Output the (X, Y) coordinate of the center of the cell containing the given text.  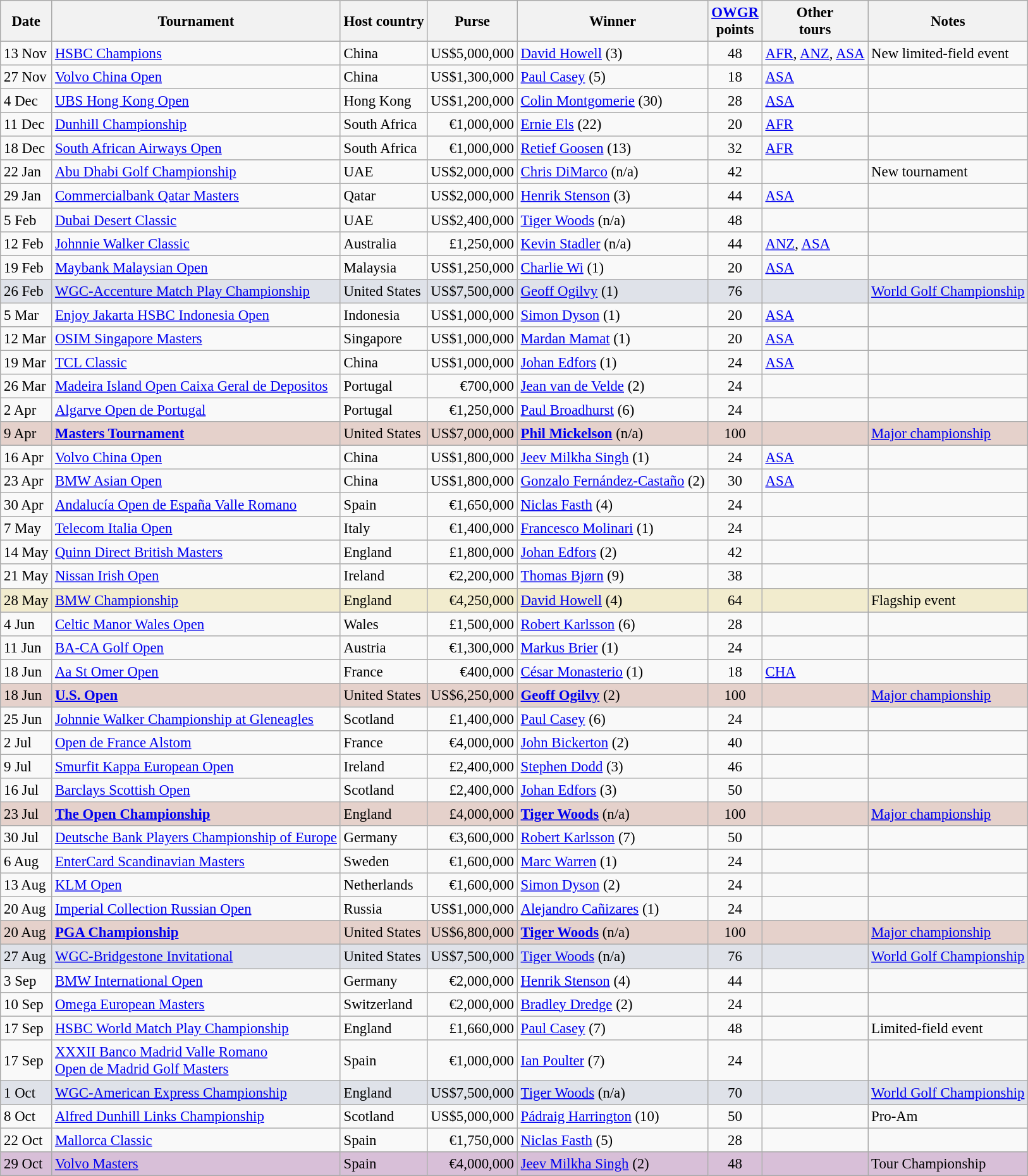
Gonzalo Fernández-Castaño (2) (613, 481)
Othertours (815, 21)
CHA (815, 671)
Paul Casey (5) (613, 77)
WGC-Accenture Match Play Championship (196, 291)
Alejandro Cañizares (1) (613, 909)
US$6,800,000 (472, 933)
64 (735, 600)
Notes (948, 21)
Austria (384, 647)
Charlie Wi (1) (613, 267)
Phil Mickelson (n/a) (613, 434)
Dunhill Championship (196, 125)
Malaysia (384, 267)
38 (735, 577)
€400,000 (472, 671)
€2,200,000 (472, 577)
Simon Dyson (1) (613, 315)
Johan Edfors (3) (613, 790)
Paul Broadhurst (6) (613, 410)
22 Oct (27, 1140)
2 Jul (27, 743)
14 May (27, 553)
BA-CA Golf Open (196, 647)
13 Aug (27, 885)
£1,660,000 (472, 1028)
John Bickerton (2) (613, 743)
28 May (27, 600)
HSBC World Match Play Championship (196, 1028)
21 May (27, 577)
US$1,200,000 (472, 101)
Paul Casey (6) (613, 719)
Abu Dhabi Golf Championship (196, 173)
Switzerland (384, 1004)
Robert Karlsson (7) (613, 838)
32 (735, 149)
1 Oct (27, 1093)
11 Dec (27, 125)
Maybank Malaysian Open (196, 267)
KLM Open (196, 885)
€700,000 (472, 386)
Pádraig Harrington (10) (613, 1117)
€1,650,000 (472, 505)
€1,250,000 (472, 410)
Chris DiMarco (n/a) (613, 173)
16 Apr (27, 458)
£1,800,000 (472, 553)
Stephen Dodd (3) (613, 766)
Singapore (384, 339)
Tournament (196, 21)
César Monasterio (1) (613, 671)
US$6,250,000 (472, 695)
Dubai Desert Classic (196, 220)
30 (735, 481)
PGA Championship (196, 933)
David Howell (3) (613, 54)
Volvo Masters (196, 1164)
Host country (384, 21)
AFR, ANZ, ASA (815, 54)
BMW International Open (196, 981)
4 Jun (27, 624)
Madeira Island Open Caixa Geral de Depositos (196, 386)
Mardan Mamat (1) (613, 339)
Barclays Scottish Open (196, 790)
11 Jun (27, 647)
The Open Championship (196, 814)
Italy (384, 529)
6 Aug (27, 862)
Netherlands (384, 885)
26 Feb (27, 291)
Geoff Ogilvy (1) (613, 291)
US$1,250,000 (472, 267)
Bradley Dredge (2) (613, 1004)
5 Feb (27, 220)
Colin Montgomerie (30) (613, 101)
New limited-field event (948, 54)
Omega European Masters (196, 1004)
€4,250,000 (472, 600)
€3,600,000 (472, 838)
UBS Hong Kong Open (196, 101)
8 Oct (27, 1117)
26 Mar (27, 386)
EnterCard Scandinavian Masters (196, 862)
Sweden (384, 862)
€1,750,000 (472, 1140)
HSBC Champions (196, 54)
U.S. Open (196, 695)
Aa St Omer Open (196, 671)
23 Apr (27, 481)
£1,400,000 (472, 719)
Simon Dyson (2) (613, 885)
TCL Classic (196, 362)
Quinn Direct British Masters (196, 553)
Jean van de Velde (2) (613, 386)
Paul Casey (7) (613, 1028)
40 (735, 743)
7 May (27, 529)
Johan Edfors (2) (613, 553)
19 Feb (27, 267)
Henrik Stenson (4) (613, 981)
Russia (384, 909)
Andalucía Open de España Valle Romano (196, 505)
OWGRpoints (735, 21)
New tournament (948, 173)
Niclas Fasth (5) (613, 1140)
David Howell (4) (613, 600)
70 (735, 1093)
ANZ, ASA (815, 243)
30 Jul (27, 838)
WGC-Bridgestone Invitational (196, 957)
19 Mar (27, 362)
5 Mar (27, 315)
South African Airways Open (196, 149)
Date (27, 21)
OSIM Singapore Masters (196, 339)
€1,300,000 (472, 647)
Henrik Stenson (3) (613, 196)
Ian Poulter (7) (613, 1060)
4 Dec (27, 101)
29 Jan (27, 196)
Retief Goosen (13) (613, 149)
Johnnie Walker Classic (196, 243)
US$1,300,000 (472, 77)
£1,250,000 (472, 243)
27 Aug (27, 957)
€1,400,000 (472, 529)
Ernie Els (22) (613, 125)
Australia (384, 243)
Johnnie Walker Championship at Gleneagles (196, 719)
US$2,400,000 (472, 220)
Thomas Bjørn (9) (613, 577)
46 (735, 766)
£1,500,000 (472, 624)
29 Oct (27, 1164)
Mallorca Classic (196, 1140)
WGC-American Express Championship (196, 1093)
Robert Karlsson (6) (613, 624)
Telecom Italia Open (196, 529)
Open de France Alstom (196, 743)
Smurfit Kappa European Open (196, 766)
Indonesia (384, 315)
Masters Tournament (196, 434)
Winner (613, 21)
30 Apr (27, 505)
2 Apr (27, 410)
BMW Championship (196, 600)
Enjoy Jakarta HSBC Indonesia Open (196, 315)
Francesco Molinari (1) (613, 529)
Jeev Milkha Singh (1) (613, 458)
Limited-field event (948, 1028)
£4,000,000 (472, 814)
Deutsche Bank Players Championship of Europe (196, 838)
Wales (384, 624)
US$7,000,000 (472, 434)
9 Apr (27, 434)
22 Jan (27, 173)
Markus Brier (1) (613, 647)
10 Sep (27, 1004)
Tour Championship (948, 1164)
25 Jun (27, 719)
3 Sep (27, 981)
Purse (472, 21)
Johan Edfors (1) (613, 362)
Imperial Collection Russian Open (196, 909)
Geoff Ogilvy (2) (613, 695)
Niclas Fasth (4) (613, 505)
Nissan Irish Open (196, 577)
XXXII Banco Madrid Valle RomanoOpen de Madrid Golf Masters (196, 1060)
Pro-Am (948, 1117)
16 Jul (27, 790)
Qatar (384, 196)
12 Mar (27, 339)
Flagship event (948, 600)
Jeev Milkha Singh (2) (613, 1164)
13 Nov (27, 54)
23 Jul (27, 814)
Marc Warren (1) (613, 862)
Algarve Open de Portugal (196, 410)
12 Feb (27, 243)
Celtic Manor Wales Open (196, 624)
18 Dec (27, 149)
27 Nov (27, 77)
9 Jul (27, 766)
Alfred Dunhill Links Championship (196, 1117)
Hong Kong (384, 101)
BMW Asian Open (196, 481)
Kevin Stadler (n/a) (613, 243)
Commercialbank Qatar Masters (196, 196)
